Extract the [X, Y] coordinate from the center of the cell holding the provided text.  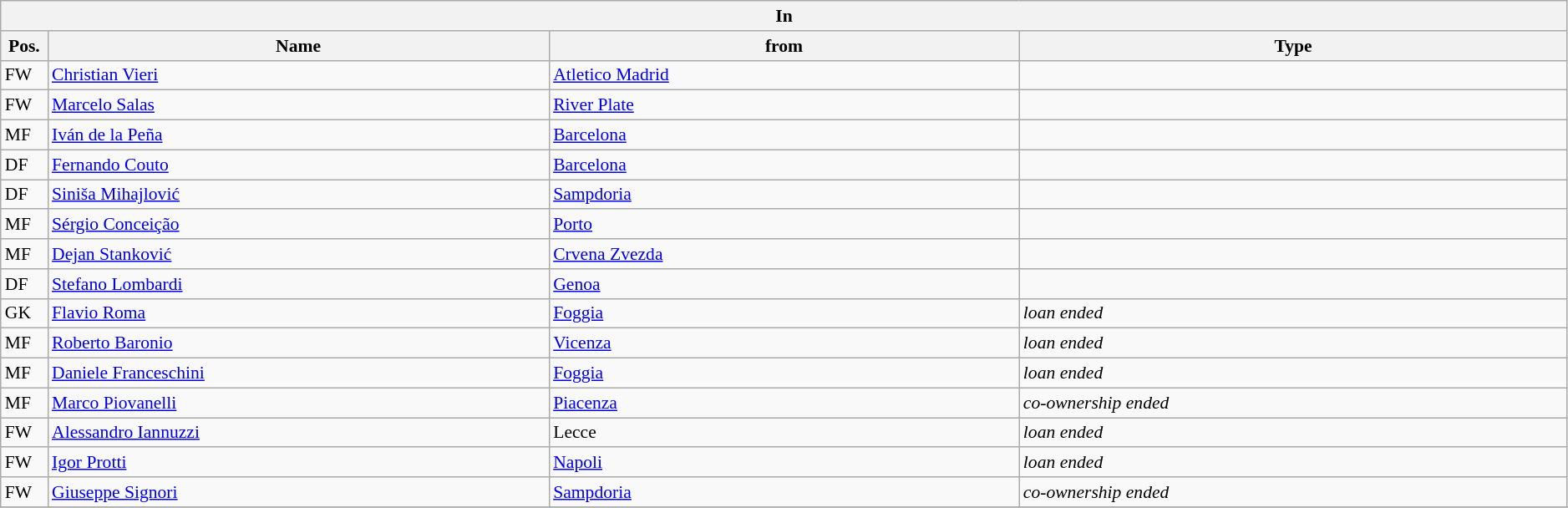
Type [1293, 46]
Atletico Madrid [784, 75]
Marcelo Salas [298, 105]
Roberto Baronio [298, 343]
from [784, 46]
In [784, 16]
Napoli [784, 463]
Fernando Couto [298, 165]
GK [24, 313]
Siniša Mihajlović [298, 195]
Christian Vieri [298, 75]
Stefano Lombardi [298, 284]
Porto [784, 225]
Piacenza [784, 403]
Genoa [784, 284]
Igor Protti [298, 463]
Marco Piovanelli [298, 403]
Crvena Zvezda [784, 254]
Name [298, 46]
Alessandro Iannuzzi [298, 433]
Daniele Franceschini [298, 373]
Giuseppe Signori [298, 492]
Flavio Roma [298, 313]
Dejan Stanković [298, 254]
Iván de la Peña [298, 135]
Lecce [784, 433]
River Plate [784, 105]
Vicenza [784, 343]
Pos. [24, 46]
Sérgio Conceição [298, 225]
